Scan for the cell matching the given text and deliver its (x, y) coordinate at center. 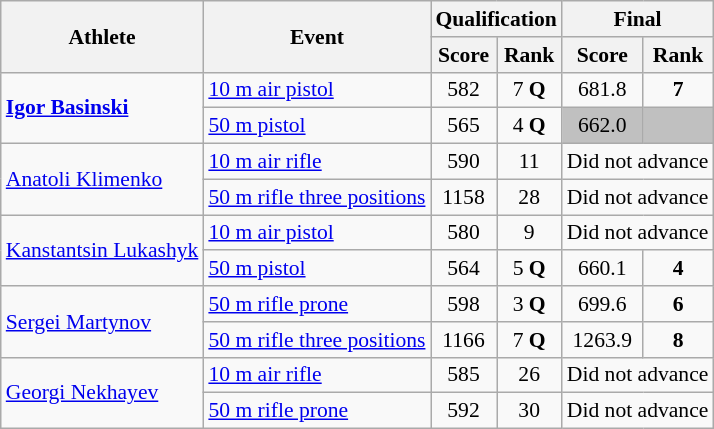
Final (638, 19)
Sergei Martynov (102, 322)
Georgi Nekhayev (102, 392)
681.8 (602, 90)
590 (463, 162)
30 (530, 411)
11 (530, 162)
Athlete (102, 36)
585 (463, 375)
592 (463, 411)
1263.9 (602, 340)
660.1 (602, 269)
699.6 (602, 304)
4 Q (530, 126)
3 Q (530, 304)
582 (463, 90)
565 (463, 126)
Anatoli Klimenko (102, 180)
580 (463, 233)
Igor Basinski (102, 108)
5 Q (530, 269)
Qualification (496, 19)
Event (316, 36)
662.0 (602, 126)
564 (463, 269)
4 (678, 269)
Kanstantsin Lukashyk (102, 250)
9 (530, 233)
598 (463, 304)
26 (530, 375)
8 (678, 340)
7 (678, 90)
1166 (463, 340)
28 (530, 197)
1158 (463, 197)
6 (678, 304)
